Find where the given text appears and provide that cell's center as [X, Y] coordinate. 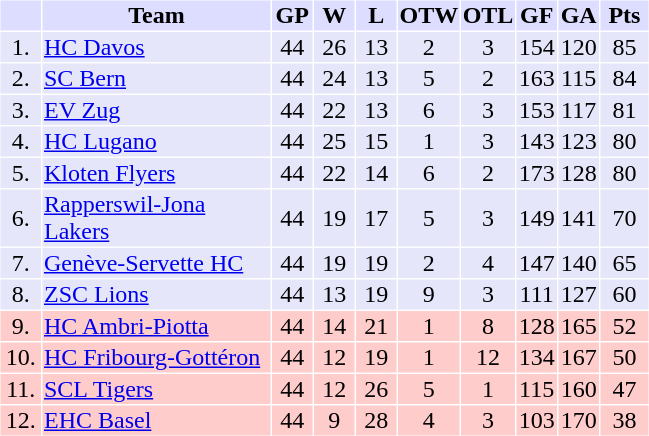
Rapperswil-Jona Lakers [156, 218]
24 [334, 79]
120 [578, 47]
60 [624, 295]
153 [536, 110]
GP [292, 15]
5. [20, 173]
Genève-Servette HC [156, 263]
134 [536, 357]
17 [376, 218]
OTL [488, 15]
10. [20, 357]
8. [20, 295]
123 [578, 141]
GA [578, 15]
38 [624, 421]
173 [536, 173]
163 [536, 79]
111 [536, 295]
165 [578, 326]
SCL Tigers [156, 389]
ZSC Lions [156, 295]
147 [536, 263]
L [376, 15]
8 [488, 326]
50 [624, 357]
47 [624, 389]
160 [578, 389]
3. [20, 110]
85 [624, 47]
21 [376, 326]
12. [20, 421]
154 [536, 47]
170 [578, 421]
140 [578, 263]
6. [20, 218]
84 [624, 79]
Team [156, 15]
HC Ambri-Piotta [156, 326]
167 [578, 357]
Pts [624, 15]
143 [536, 141]
81 [624, 110]
HC Fribourg-Gottéron [156, 357]
HC Lugano [156, 141]
4. [20, 141]
GF [536, 15]
149 [536, 218]
28 [376, 421]
SC Bern [156, 79]
52 [624, 326]
7. [20, 263]
EV Zug [156, 110]
25 [334, 141]
2. [20, 79]
HC Davos [156, 47]
127 [578, 295]
103 [536, 421]
141 [578, 218]
W [334, 15]
EHC Basel [156, 421]
117 [578, 110]
9. [20, 326]
1. [20, 47]
OTW [429, 15]
Kloten Flyers [156, 173]
70 [624, 218]
11. [20, 389]
15 [376, 141]
65 [624, 263]
